Find where the given text appears and provide that cell's center as [x, y] coordinate. 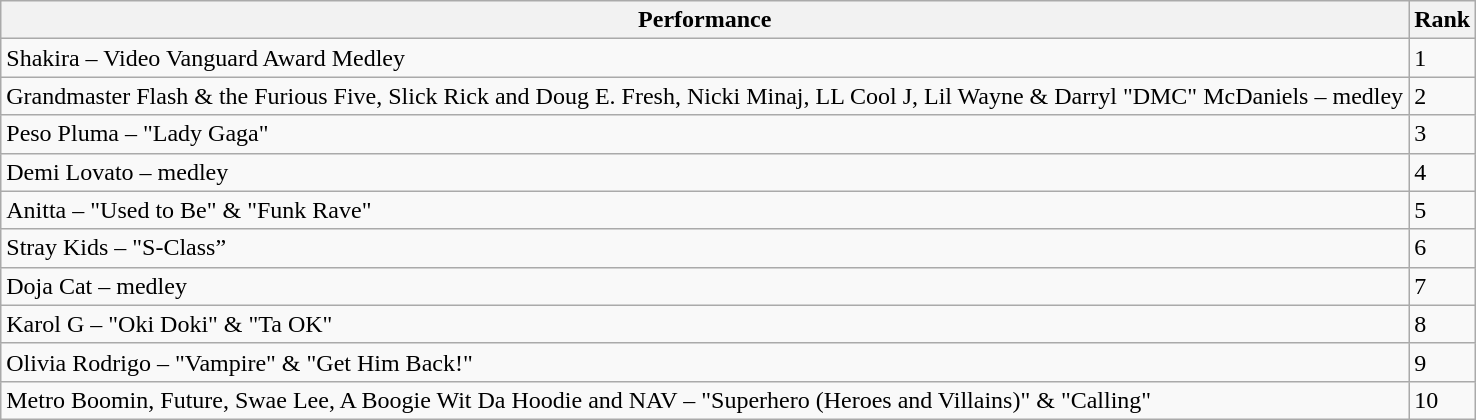
5 [1442, 210]
2 [1442, 96]
Anitta – "Used to Be" & "Funk Rave" [705, 210]
Shakira – Video Vanguard Award Medley [705, 58]
4 [1442, 172]
9 [1442, 362]
Demi Lovato – medley [705, 172]
Peso Pluma – "Lady Gaga" [705, 134]
Olivia Rodrigo – "Vampire" & "Get Him Back!" [705, 362]
1 [1442, 58]
Doja Cat – medley [705, 286]
10 [1442, 400]
8 [1442, 324]
Performance [705, 20]
Stray Kids – "S-Class” [705, 248]
3 [1442, 134]
Grandmaster Flash & the Furious Five, Slick Rick and Doug E. Fresh, Nicki Minaj, LL Cool J, Lil Wayne & Darryl "DMC" McDaniels – medley [705, 96]
6 [1442, 248]
Rank [1442, 20]
7 [1442, 286]
Karol G – "Oki Doki" & "Ta OK" [705, 324]
Metro Boomin, Future, Swae Lee, A Boogie Wit Da Hoodie and NAV – "Superhero (Heroes and Villains)" & "Calling" [705, 400]
